Extract the [x, y] coordinate from the center of the cell holding the provided text.  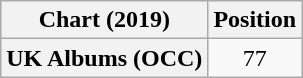
Chart (2019) [104, 20]
UK Albums (OCC) [104, 58]
Position [255, 20]
77 [255, 58]
